Output the (x, y) coordinate of the center of the cell containing the given text.  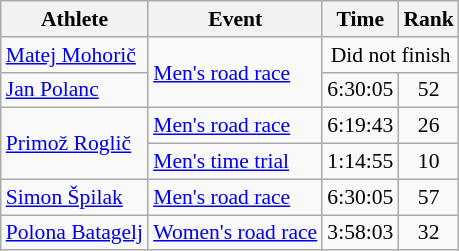
Polona Batagelj (74, 233)
Simon Špilak (74, 197)
Women's road race (235, 233)
10 (428, 162)
6:19:43 (360, 126)
57 (428, 197)
Primož Roglič (74, 144)
Men's time trial (235, 162)
26 (428, 126)
Time (360, 19)
1:14:55 (360, 162)
Did not finish (390, 55)
Rank (428, 19)
Jan Polanc (74, 90)
32 (428, 233)
52 (428, 90)
Event (235, 19)
Athlete (74, 19)
3:58:03 (360, 233)
Matej Mohorič (74, 55)
